Provide the [X, Y] coordinate of the cell's center where the given text is located.  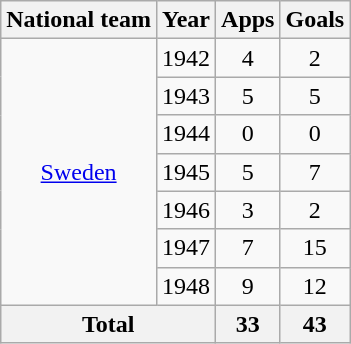
12 [315, 286]
Year [186, 20]
National team [79, 20]
33 [248, 324]
Goals [315, 20]
Total [108, 324]
1942 [186, 58]
1947 [186, 248]
43 [315, 324]
1946 [186, 210]
15 [315, 248]
3 [248, 210]
4 [248, 58]
Sweden [79, 172]
Apps [248, 20]
1945 [186, 172]
9 [248, 286]
1948 [186, 286]
1943 [186, 96]
1944 [186, 134]
